Output the (X, Y) coordinate of the center of the cell containing the given text.  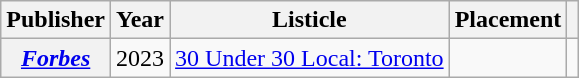
Listicle (310, 20)
2023 (140, 58)
Year (140, 20)
30 Under 30 Local: Toronto (310, 58)
Forbes (56, 58)
Placement (508, 20)
Publisher (56, 20)
